For the text-containing cell, return its midpoint in (x, y) coordinate format. 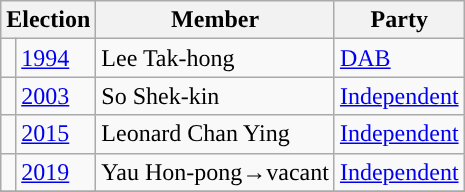
Member (216, 20)
Yau Hon-pong→vacant (216, 172)
2015 (56, 134)
Party (399, 20)
2003 (56, 96)
1994 (56, 58)
DAB (399, 58)
Lee Tak-hong (216, 58)
Leonard Chan Ying (216, 134)
So Shek-kin (216, 96)
Election (48, 20)
2019 (56, 172)
